Detect which cell encompasses the target text, then output its [X, Y] center coordinate. 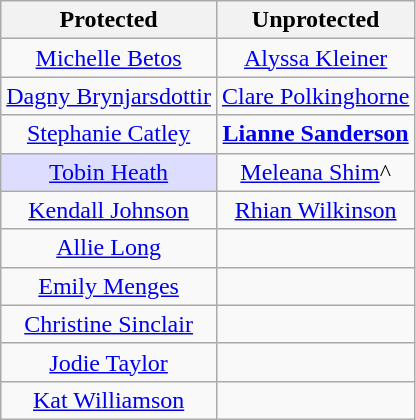
Clare Polkinghorne [315, 96]
Kat Williamson [109, 400]
Kendall Johnson [109, 210]
Rhian Wilkinson [315, 210]
Alyssa Kleiner [315, 58]
Michelle Betos [109, 58]
Jodie Taylor [109, 362]
Meleana Shim^ [315, 172]
Tobin Heath [109, 172]
Unprotected [315, 20]
Protected [109, 20]
Stephanie Catley [109, 134]
Dagny Brynjarsdottir [109, 96]
Emily Menges [109, 286]
Allie Long [109, 248]
Lianne Sanderson [315, 134]
Christine Sinclair [109, 324]
